Identify which cell holds the provided text, then report its (X, Y) central coordinate. 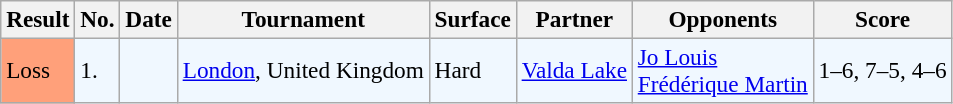
1. (98, 70)
London, United Kingdom (303, 70)
Partner (574, 19)
Surface (472, 19)
No. (98, 19)
Jo Louis Frédérique Martin (722, 70)
Loss (38, 70)
Tournament (303, 19)
Opponents (722, 19)
Hard (472, 70)
Date (148, 19)
Score (882, 19)
1–6, 7–5, 4–6 (882, 70)
Valda Lake (574, 70)
Result (38, 19)
